Identify which cell holds the provided text, then report its (X, Y) central coordinate. 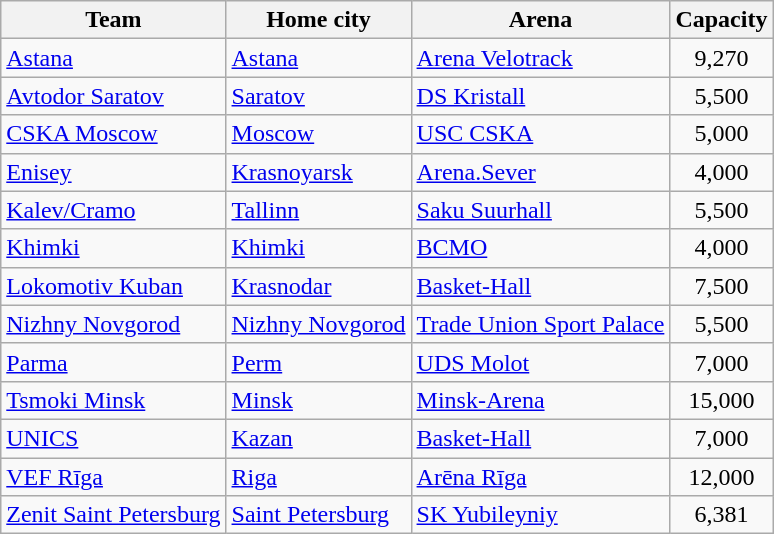
BCMO (540, 248)
Arēna Rīga (540, 477)
Lokomotiv Kuban (114, 286)
Enisey (114, 172)
5,000 (722, 134)
Arena.Sever (540, 172)
Zenit Saint Petersburg (114, 515)
Arena (540, 20)
Kazan (318, 438)
Saku Suurhall (540, 210)
USC CSKA (540, 134)
Moscow (318, 134)
6,381 (722, 515)
UDS Molot (540, 362)
Tallinn (318, 210)
Capacity (722, 20)
VEF Rīga (114, 477)
Riga (318, 477)
Kalev/Cramo (114, 210)
12,000 (722, 477)
Arena Velotrack (540, 58)
Saint Petersburg (318, 515)
Parma (114, 362)
Krasnoyarsk (318, 172)
7,500 (722, 286)
Trade Union Sport Palace (540, 324)
9,270 (722, 58)
Saratov (318, 96)
DS Kristall (540, 96)
Minsk (318, 400)
UNICS (114, 438)
Tsmoki Minsk (114, 400)
CSKA Moscow (114, 134)
15,000 (722, 400)
Avtodor Saratov (114, 96)
Krasnodar (318, 286)
Perm (318, 362)
Home city (318, 20)
Team (114, 20)
Minsk-Arena (540, 400)
SK Yubileyniy (540, 515)
